For the text-containing cell, return its midpoint in (X, Y) coordinate format. 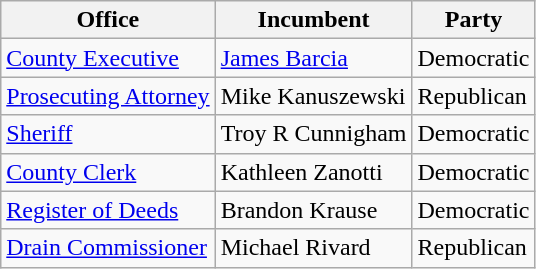
Michael Rivard (314, 248)
Office (108, 20)
Kathleen Zanotti (314, 172)
Mike Kanuszewski (314, 96)
Incumbent (314, 20)
Troy R Cunnigham (314, 134)
Register of Deeds (108, 210)
James Barcia (314, 58)
County Clerk (108, 172)
Prosecuting Attorney (108, 96)
Brandon Krause (314, 210)
Party (474, 20)
Sheriff (108, 134)
Drain Commissioner (108, 248)
County Executive (108, 58)
